Extract the [x, y] coordinate from the center of the cell holding the provided text.  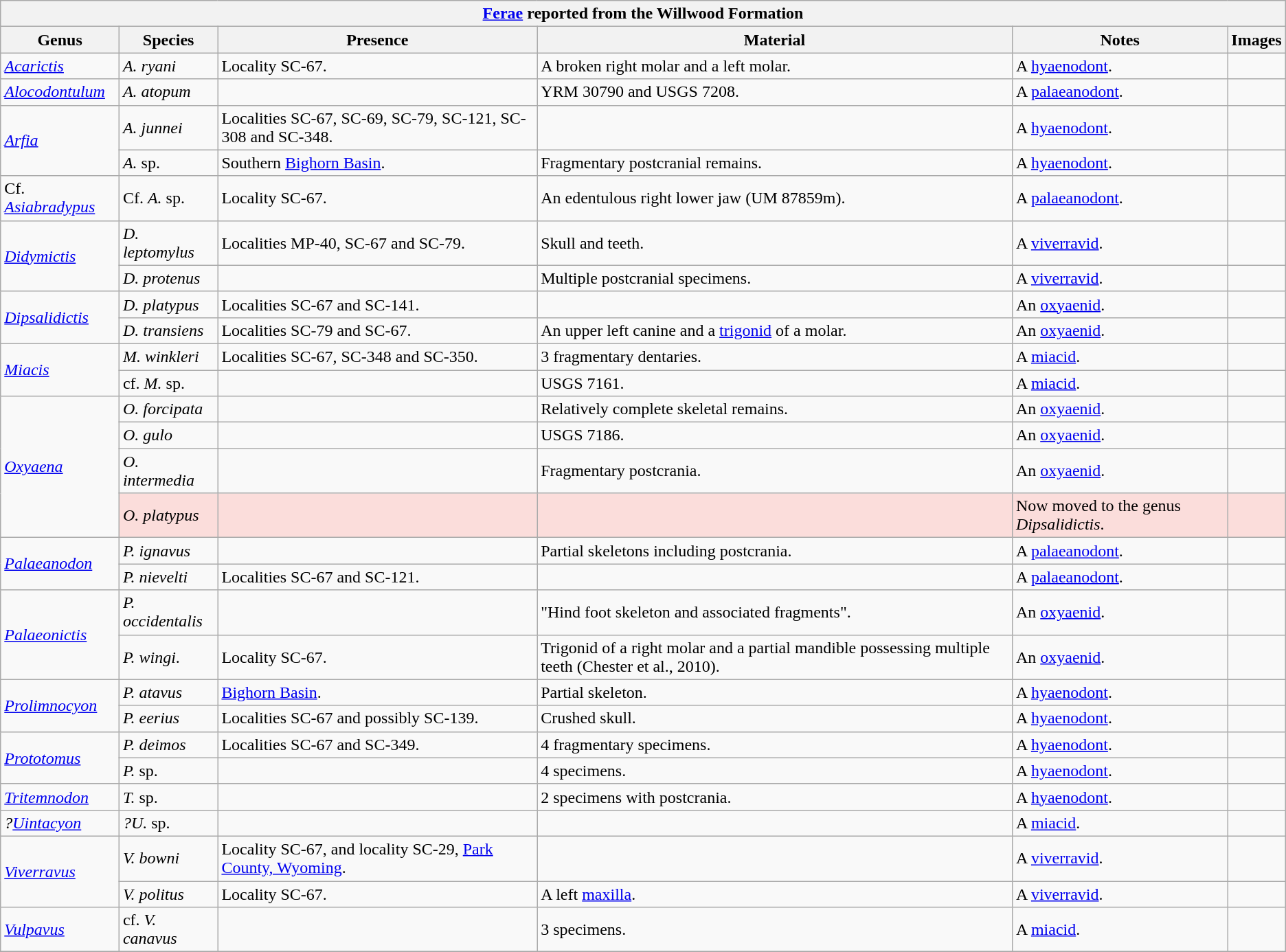
Localities SC-67 and SC-141. [378, 304]
Cf. A. sp. [168, 198]
Localities SC-67 and SC-349. [378, 745]
V. politus [168, 894]
D. platypus [168, 304]
Ferae reported from the Willwood Formation [643, 14]
A broken right molar and a left molar. [775, 66]
Fragmentary postcranial remains. [775, 163]
Cf. Asiabradypus [60, 198]
Trigonid of a right molar and a partial mandible possessing multiple teeth (Chester et al., 2010). [775, 657]
Prolimnocyon [60, 705]
A. sp. [168, 163]
Species [168, 40]
A. junnei [168, 128]
O. forcipata [168, 409]
Crushed skull. [775, 718]
O. intermedia [168, 471]
A left maxilla. [775, 894]
Partial skeletons including postcrania. [775, 551]
Material [775, 40]
Presence [378, 40]
Relatively complete skeletal remains. [775, 409]
Genus [60, 40]
Miacis [60, 370]
M. winkleri [168, 356]
3 specimens. [775, 930]
Bighorn Basin. [378, 692]
"Hind foot skeleton and associated fragments". [775, 613]
Now moved to the genus Dipsalidictis. [1120, 515]
Localities SC-67 and SC-121. [378, 577]
Skull and teeth. [775, 243]
D. transiens [168, 330]
Viverravus [60, 871]
Prototomus [60, 758]
Palaeanodon [60, 564]
V. bowni [168, 859]
O. gulo [168, 435]
A. ryani [168, 66]
P. eerius [168, 718]
Vulpavus [60, 930]
P. nievelti [168, 577]
Localities SC-67 and possibly SC-139. [378, 718]
YRM 30790 and USGS 7208. [775, 92]
Palaeonictis [60, 635]
Localities MP-40, SC-67 and SC-79. [378, 243]
P. deimos [168, 745]
cf. V. canavus [168, 930]
Locality SC-67, and locality SC-29, Park County, Wyoming. [378, 859]
4 specimens. [775, 771]
USGS 7186. [775, 435]
A. atopum [168, 92]
An edentulous right lower jaw (UM 87859m). [775, 198]
Didymictis [60, 256]
Southern Bighorn Basin. [378, 163]
P. occidentalis [168, 613]
Fragmentary postcrania. [775, 471]
2 specimens with postcrania. [775, 797]
Alocodontulum [60, 92]
?U. sp. [168, 823]
P. atavus [168, 692]
Arfia [60, 140]
O. platypus [168, 515]
D. leptomylus [168, 243]
Dipsalidictis [60, 317]
Localities SC-67, SC-69, SC-79, SC-121, SC-308 and SC-348. [378, 128]
Acarictis [60, 66]
D. protenus [168, 278]
Oxyaena [60, 467]
An upper left canine and a trigonid of a molar. [775, 330]
Notes [1120, 40]
cf. M. sp. [168, 383]
USGS 7161. [775, 383]
?Uintacyon [60, 823]
Partial skeleton. [775, 692]
4 fragmentary specimens. [775, 745]
Tritemnodon [60, 797]
Localities SC-67, SC-348 and SC-350. [378, 356]
Images [1256, 40]
T. sp. [168, 797]
3 fragmentary dentaries. [775, 356]
P. ignavus [168, 551]
P. sp. [168, 771]
P. wingi. [168, 657]
Localities SC-79 and SC-67. [378, 330]
Multiple postcranial specimens. [775, 278]
